Return the [X, Y] coordinate for the center point of the cell that contains the specified text.  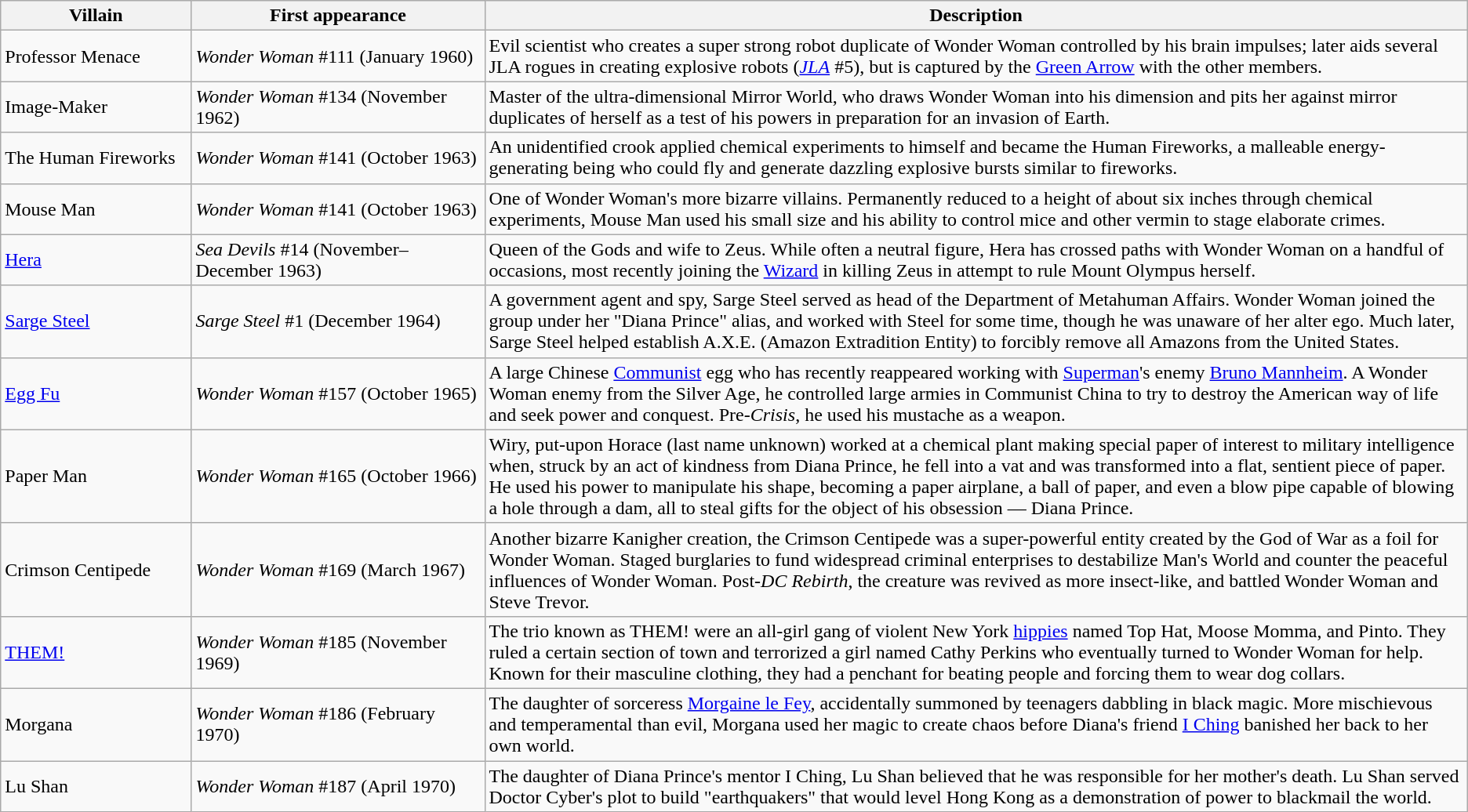
Lu Shan [96, 785]
Image-Maker [96, 107]
Wonder Woman #165 (October 1966) [338, 477]
The Human Fireworks [96, 158]
Mouse Man [96, 208]
Wonder Woman #111 (January 1960) [338, 56]
Villain [96, 16]
Paper Man [96, 477]
Sarge Steel #1 (December 1964) [338, 321]
Sea Devils #14 (November–December 1963) [338, 260]
Description [976, 16]
Wonder Woman #157 (October 1965) [338, 393]
Wonder Woman #185 (November 1969) [338, 652]
Wonder Woman #186 (February 1970) [338, 724]
Wonder Woman #187 (April 1970) [338, 785]
Wonder Woman #134 (November 1962) [338, 107]
Crimson Centipede [96, 569]
First appearance [338, 16]
Morgana [96, 724]
Sarge Steel [96, 321]
Wonder Woman #169 (March 1967) [338, 569]
Professor Menace [96, 56]
Hera [96, 260]
THEM! [96, 652]
Egg Fu [96, 393]
